Find where the given text appears and provide that cell's center as (X, Y) coordinate. 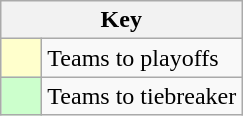
Key (122, 20)
Teams to playoffs (142, 58)
Teams to tiebreaker (142, 96)
